Capture the cell that displays the provided text and extract its [x, y] central coordinate. 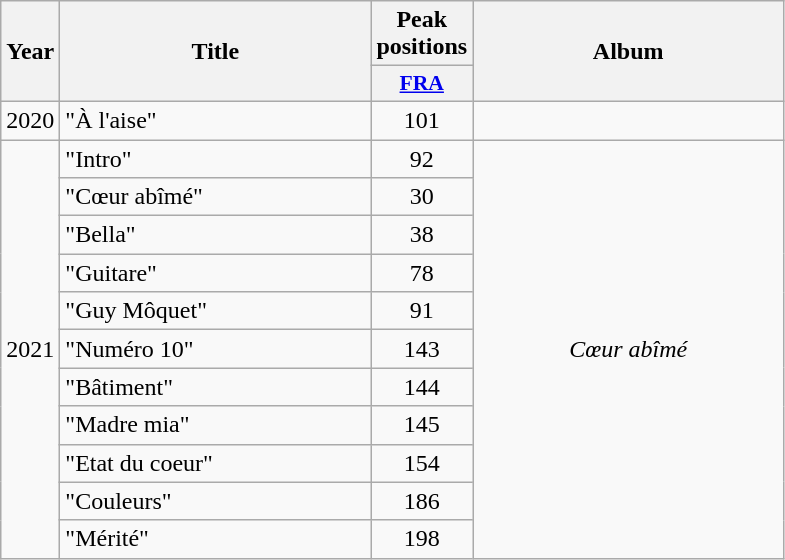
30 [422, 197]
"Couleurs" [216, 501]
101 [422, 120]
"Numéro 10" [216, 349]
78 [422, 273]
144 [422, 387]
"Guy Môquet" [216, 311]
Year [30, 52]
Cœur abîmé [628, 350]
"Madre mia" [216, 425]
"Etat du coeur" [216, 463]
Title [216, 52]
"Mérité" [216, 539]
FRA [422, 84]
92 [422, 159]
154 [422, 463]
2021 [30, 350]
143 [422, 349]
"À l'aise" [216, 120]
"Bâtiment" [216, 387]
91 [422, 311]
"Cœur abîmé" [216, 197]
"Guitare" [216, 273]
145 [422, 425]
186 [422, 501]
Album [628, 52]
198 [422, 539]
Peak positions [422, 34]
"Intro" [216, 159]
"Bella" [216, 235]
38 [422, 235]
2020 [30, 120]
